Capture the cell that displays the provided text and extract its (x, y) central coordinate. 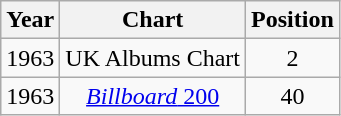
Billboard 200 (153, 96)
Position (293, 20)
Year (30, 20)
2 (293, 58)
Chart (153, 20)
UK Albums Chart (153, 58)
40 (293, 96)
